Output the [X, Y] coordinate of the center of the cell containing the given text.  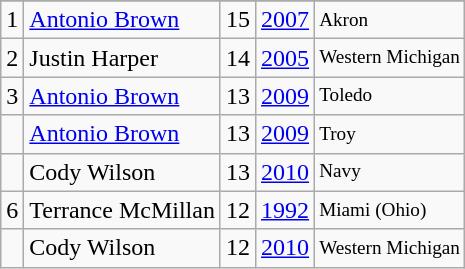
Toledo [390, 96]
1 [12, 20]
6 [12, 210]
15 [238, 20]
Terrance McMillan [122, 210]
Akron [390, 20]
2005 [286, 58]
Justin Harper [122, 58]
1992 [286, 210]
Navy [390, 172]
Troy [390, 134]
Miami (Ohio) [390, 210]
14 [238, 58]
2 [12, 58]
2007 [286, 20]
3 [12, 96]
